Extract the (x, y) coordinate from the center of the cell holding the provided text.  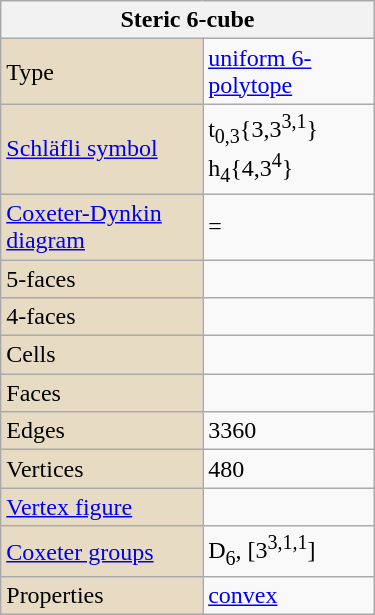
Cells (102, 355)
Vertices (102, 469)
Faces (102, 393)
= (289, 226)
Vertex figure (102, 507)
Coxeter groups (102, 552)
480 (289, 469)
convex (289, 596)
Schläfli symbol (102, 150)
5-faces (102, 279)
Edges (102, 431)
4-faces (102, 317)
Type (102, 72)
t0,3{3,33,1}h4{4,34} (289, 150)
D6, [33,1,1] (289, 552)
Properties (102, 596)
3360 (289, 431)
Coxeter-Dynkin diagram (102, 226)
uniform 6-polytope (289, 72)
Steric 6-cube (188, 20)
